Locate the cell with the specified text and output its [X, Y] center coordinate. 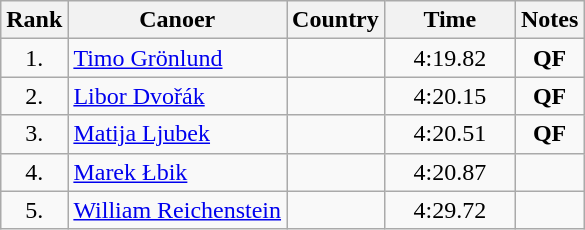
4:29.72 [450, 210]
Time [450, 20]
4:20.51 [450, 134]
1. [34, 58]
Timo Grönlund [178, 58]
William Reichenstein [178, 210]
Canoer [178, 20]
Marek Łbik [178, 172]
Country [336, 20]
Libor Dvořák [178, 96]
2. [34, 96]
Matija Ljubek [178, 134]
4:19.82 [450, 58]
5. [34, 210]
Notes [549, 20]
4:20.15 [450, 96]
Rank [34, 20]
4:20.87 [450, 172]
4. [34, 172]
3. [34, 134]
